Locate the cell with the specified text and output its (X, Y) center coordinate. 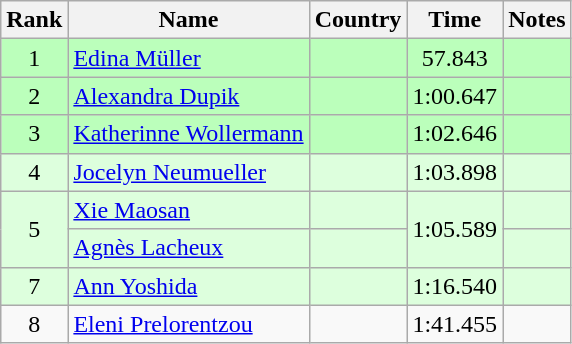
Country (358, 20)
Alexandra Dupik (188, 96)
1:05.589 (455, 229)
Agnès Lacheux (188, 248)
Time (455, 20)
Eleni Prelorentzou (188, 324)
1:16.540 (455, 286)
1:03.898 (455, 172)
5 (34, 229)
Rank (34, 20)
Jocelyn Neumueller (188, 172)
57.843 (455, 58)
4 (34, 172)
7 (34, 286)
3 (34, 134)
Ann Yoshida (188, 286)
1:02.646 (455, 134)
1 (34, 58)
Katherinne Wollermann (188, 134)
8 (34, 324)
Xie Maosan (188, 210)
Notes (537, 20)
1:41.455 (455, 324)
1:00.647 (455, 96)
2 (34, 96)
Name (188, 20)
Edina Müller (188, 58)
